Locate the cell with the specified text and output its (x, y) center coordinate. 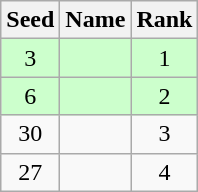
6 (30, 96)
1 (164, 58)
Rank (164, 20)
4 (164, 172)
27 (30, 172)
Name (96, 20)
Seed (30, 20)
2 (164, 96)
30 (30, 134)
